Pinpoint the cell where the given text exists, returning its (X, Y) midpoint coordinate. 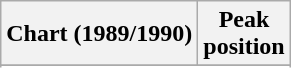
Peakposition (244, 34)
Chart (1989/1990) (100, 34)
